Detect which cell encompasses the target text, then output its [X, Y] center coordinate. 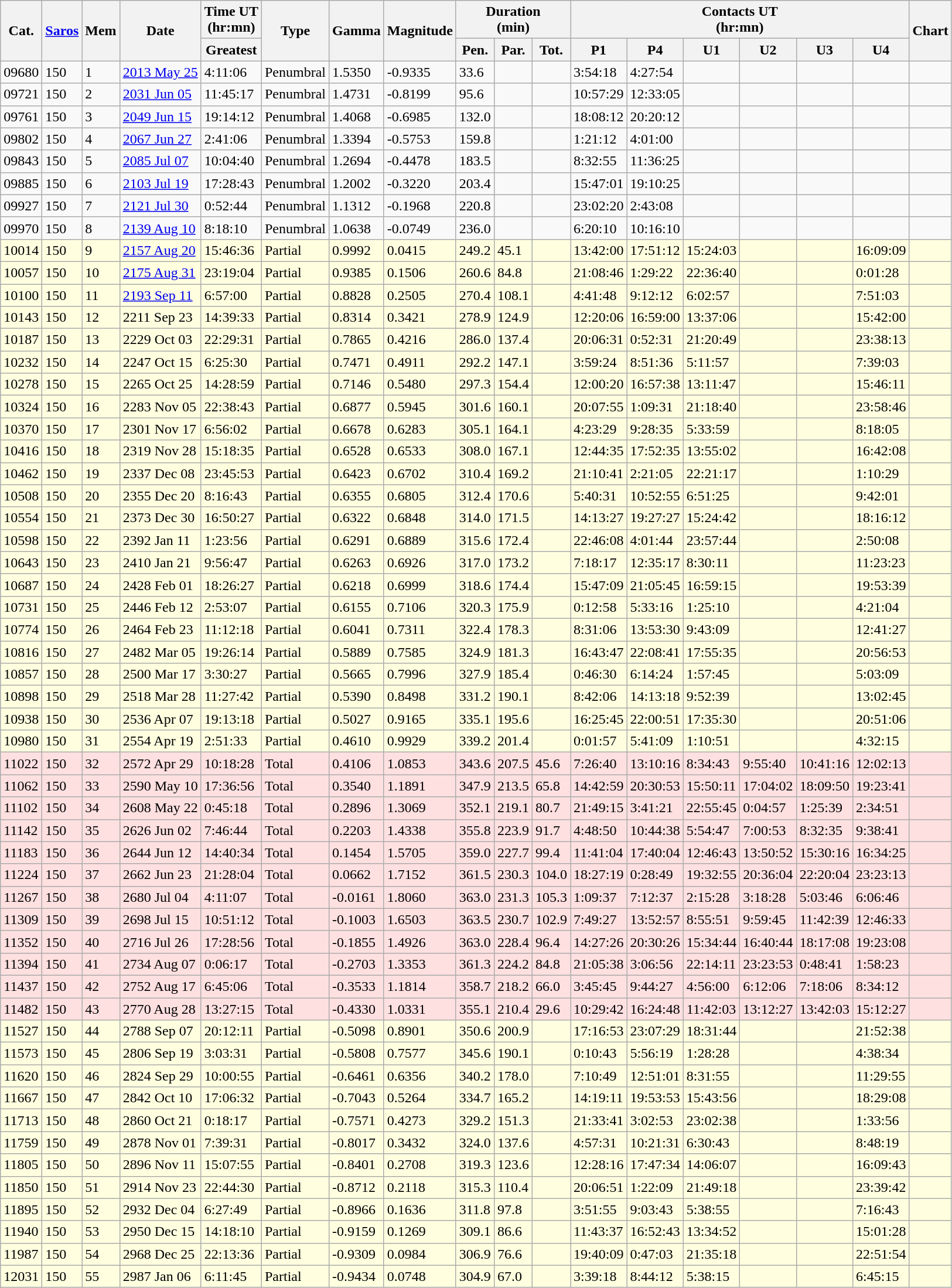
358.7 [475, 986]
4:11:07 [231, 897]
2572 Apr 29 [161, 764]
2464 Feb 23 [161, 629]
320.3 [475, 607]
1:33:56 [881, 1120]
P4 [655, 50]
9:44:27 [655, 986]
-0.9434 [357, 1276]
0.3432 [419, 1143]
97.8 [513, 1209]
174.4 [513, 585]
2355 Dec 20 [161, 496]
306.9 [475, 1254]
231.3 [513, 897]
0.4273 [419, 1120]
2914 Nov 23 [161, 1187]
12:46:33 [881, 919]
11:29:55 [881, 1076]
21 [101, 518]
2590 May 10 [161, 786]
2157 Aug 20 [161, 250]
8 [101, 228]
0.7106 [419, 607]
0:18:17 [231, 1120]
17:51:12 [655, 250]
0.0662 [357, 875]
1:29:22 [655, 272]
8:18:05 [881, 429]
7:51:03 [881, 295]
236.0 [475, 228]
10416 [21, 451]
8:31:06 [599, 629]
Saros [62, 30]
7:12:37 [655, 897]
309.1 [475, 1232]
Pen. [475, 50]
363.5 [475, 919]
3:41:21 [655, 808]
10:29:42 [599, 1008]
7:39:03 [881, 362]
15:46:11 [881, 384]
55 [101, 1276]
2950 Dec 15 [161, 1232]
14:18:10 [231, 1232]
18:08:12 [599, 117]
2049 Jun 15 [161, 117]
3:59:24 [599, 362]
-0.6985 [419, 117]
19:53:39 [881, 585]
0:46:30 [599, 674]
21:49:18 [711, 1187]
0.9385 [357, 272]
0.7311 [419, 629]
361.5 [475, 875]
0.2203 [357, 830]
322.4 [475, 629]
343.6 [475, 764]
2896 Nov 11 [161, 1165]
P1 [599, 50]
181.3 [513, 652]
17 [101, 429]
2770 Aug 28 [161, 1008]
22 [101, 540]
301.6 [475, 407]
286.0 [475, 340]
1:28:28 [711, 1054]
13:50:52 [768, 853]
1.0331 [419, 1008]
13:37:06 [711, 318]
2265 Oct 25 [161, 384]
15:24:42 [711, 518]
1.2002 [357, 183]
6:45:06 [231, 986]
6:27:49 [231, 1209]
0.8828 [357, 295]
52 [101, 1209]
159.8 [475, 139]
2:21:05 [655, 473]
15:18:35 [231, 451]
0:10:43 [599, 1054]
11805 [21, 1165]
1.8060 [419, 897]
0.6155 [357, 607]
0.6999 [419, 585]
178.3 [513, 629]
20:07:55 [599, 407]
0.2118 [419, 1187]
8:18:10 [231, 228]
21:33:41 [599, 1120]
1.0638 [357, 228]
4:11:06 [231, 72]
13:02:45 [881, 697]
0.3421 [419, 318]
6:57:00 [231, 295]
95.6 [475, 94]
0.7865 [357, 340]
0.3540 [357, 786]
220.8 [475, 206]
6 [101, 183]
30 [101, 719]
22:36:40 [711, 272]
7:18:06 [824, 986]
15:47:01 [599, 183]
20:36:04 [768, 875]
11987 [21, 1254]
6:12:06 [768, 986]
45 [101, 1054]
2283 Nov 05 [161, 407]
147.1 [513, 362]
355.1 [475, 1008]
22:00:51 [655, 719]
0.5480 [419, 384]
137.6 [513, 1143]
17:55:35 [711, 652]
15:47:09 [599, 585]
2247 Oct 15 [161, 362]
11713 [21, 1120]
19:32:55 [711, 875]
2680 Jul 04 [161, 897]
Tot. [551, 50]
200.9 [513, 1031]
165.2 [513, 1098]
18:16:12 [881, 518]
4:32:15 [881, 741]
172.4 [513, 540]
19 [101, 473]
31 [101, 741]
11759 [21, 1143]
1.6503 [419, 919]
1.0853 [419, 764]
22:38:43 [231, 407]
10598 [21, 540]
164.1 [513, 429]
Magnitude [419, 30]
0.9165 [419, 719]
5:54:47 [711, 830]
311.8 [475, 1209]
5:03:09 [881, 674]
11102 [21, 808]
16:09:09 [881, 250]
154.4 [513, 384]
2067 Jun 27 [161, 139]
17:28:56 [231, 942]
12:51:01 [655, 1076]
0:01:28 [881, 272]
0.8314 [357, 318]
1:21:12 [599, 139]
12:28:16 [599, 1165]
4:57:31 [599, 1143]
11224 [21, 875]
19:13:18 [231, 719]
1.4338 [419, 830]
10816 [21, 652]
304.9 [475, 1276]
0.1506 [419, 272]
0.6041 [357, 629]
230.7 [513, 919]
13:11:47 [711, 384]
23:02:38 [711, 1120]
3:51:55 [599, 1209]
10100 [21, 295]
13:42:00 [599, 250]
223.9 [513, 830]
4:38:34 [881, 1054]
-0.7571 [357, 1120]
16 [101, 407]
65.8 [551, 786]
54 [101, 1254]
4:48:50 [599, 830]
1.4926 [419, 942]
0.6355 [357, 496]
16:40:44 [768, 942]
132.0 [475, 117]
4:01:44 [655, 540]
22:14:11 [711, 964]
10687 [21, 585]
4 [101, 139]
2319 Nov 28 [161, 451]
20:06:31 [599, 340]
8:48:19 [881, 1143]
14:19:11 [599, 1098]
7:49:27 [599, 919]
22:51:54 [881, 1254]
7:16:43 [881, 1209]
8:42:06 [599, 697]
15 [101, 384]
Cat. [21, 30]
335.1 [475, 719]
0.6702 [419, 473]
2229 Oct 03 [161, 340]
0.1269 [419, 1232]
23:39:42 [881, 1187]
44 [101, 1031]
0.9992 [357, 250]
-0.9335 [419, 72]
45.6 [551, 764]
2:41:06 [231, 139]
0:52:44 [231, 206]
36 [101, 853]
2373 Dec 30 [161, 518]
1:23:56 [231, 540]
0.6877 [357, 407]
5:56:19 [655, 1054]
230.3 [513, 875]
0:12:58 [599, 607]
0.6848 [419, 518]
11573 [21, 1054]
10 [101, 272]
-0.1855 [357, 942]
-0.0161 [357, 897]
0:48:41 [824, 964]
185.4 [513, 674]
20:12:11 [231, 1031]
15:07:55 [231, 1165]
0:52:31 [655, 340]
195.6 [513, 719]
0.6805 [419, 496]
2644 Jun 12 [161, 853]
24 [101, 585]
160.1 [513, 407]
2193 Sep 11 [161, 295]
2500 Mar 17 [161, 674]
11:43:37 [599, 1232]
9:38:41 [881, 830]
0:47:03 [655, 1254]
0.2708 [419, 1165]
09885 [21, 183]
26 [101, 629]
09927 [21, 206]
170.6 [513, 496]
1:10:51 [711, 741]
20:06:51 [599, 1187]
12:20:06 [599, 318]
2878 Nov 01 [161, 1143]
11482 [21, 1008]
10857 [21, 674]
0.6263 [357, 563]
35 [101, 830]
270.4 [475, 295]
2608 May 22 [161, 808]
2824 Sep 29 [161, 1076]
8:31:55 [711, 1076]
67.0 [513, 1276]
1.5350 [357, 72]
0.2505 [419, 295]
12:02:13 [881, 764]
21:05:38 [599, 964]
0.4610 [357, 741]
10:57:29 [599, 94]
308.0 [475, 451]
0.5390 [357, 697]
6:14:24 [655, 674]
20:30:26 [655, 942]
29 [101, 697]
171.5 [513, 518]
12 [101, 318]
8:32:35 [824, 830]
19:27:27 [655, 518]
16:34:25 [881, 853]
96.4 [551, 942]
2446 Feb 12 [161, 607]
173.2 [513, 563]
7:46:44 [231, 830]
14 [101, 362]
10731 [21, 607]
-0.5808 [357, 1054]
22:13:36 [231, 1254]
2103 Jul 19 [161, 183]
11:27:42 [231, 697]
2031 Jun 05 [161, 94]
11 [101, 295]
23:57:44 [711, 540]
2013 May 25 [161, 72]
0.6889 [419, 540]
3 [101, 117]
0:04:57 [768, 808]
1.4068 [357, 117]
2860 Oct 21 [161, 1120]
15:34:44 [711, 942]
0.7585 [419, 652]
228.4 [513, 942]
1:22:09 [655, 1187]
2626 Jun 02 [161, 830]
5:41:09 [655, 741]
40 [101, 942]
2968 Dec 25 [161, 1254]
0.9929 [419, 741]
0.4216 [419, 340]
1:09:31 [655, 407]
11:45:17 [231, 94]
09680 [21, 72]
8:34:43 [711, 764]
14:28:59 [231, 384]
0.8901 [419, 1031]
22:44:30 [231, 1187]
20 [101, 496]
-0.4330 [357, 1008]
11267 [21, 897]
9:56:47 [231, 563]
5:38:55 [711, 1209]
6:20:10 [599, 228]
10980 [21, 741]
-0.3533 [357, 986]
-0.9159 [357, 1232]
0.1454 [357, 853]
34 [101, 808]
11:42:03 [711, 1008]
0.0415 [419, 250]
16:24:48 [655, 1008]
17:16:53 [599, 1031]
23:07:29 [655, 1031]
2211 Sep 23 [161, 318]
2536 Apr 07 [161, 719]
315.6 [475, 540]
218.2 [513, 986]
23 [101, 563]
6:06:46 [881, 897]
18:09:50 [824, 786]
4:21:04 [881, 607]
6:30:43 [711, 1143]
09843 [21, 161]
151.3 [513, 1120]
5 [101, 161]
13:27:15 [231, 1008]
15:46:36 [231, 250]
3:30:27 [231, 674]
Contacts UT(hr:mn) [740, 20]
13:55:02 [711, 451]
22:55:45 [711, 808]
0.6533 [419, 451]
167.1 [513, 451]
207.5 [513, 764]
6:02:57 [711, 295]
350.6 [475, 1031]
17:06:32 [231, 1098]
317.0 [475, 563]
10554 [21, 518]
76.6 [513, 1254]
10462 [21, 473]
11:23:23 [881, 563]
14:42:59 [599, 786]
9 [101, 250]
19:23:41 [881, 786]
23:02:20 [599, 206]
21:10:41 [599, 473]
0.6528 [357, 451]
1:25:10 [711, 607]
5:40:31 [599, 496]
99.4 [551, 853]
10232 [21, 362]
1:10:29 [881, 473]
3:02:53 [655, 1120]
16:50:27 [231, 518]
13:12:27 [768, 1008]
137.4 [513, 340]
-0.9309 [357, 1254]
21:35:18 [711, 1254]
5:38:15 [711, 1276]
227.7 [513, 853]
0.6283 [419, 429]
45.1 [513, 250]
22:08:41 [655, 652]
10898 [21, 697]
10:00:55 [231, 1076]
312.4 [475, 496]
11309 [21, 919]
183.5 [475, 161]
0.5665 [357, 674]
10:21:31 [655, 1143]
327.9 [475, 674]
39 [101, 919]
10:41:16 [824, 764]
1:58:23 [881, 964]
9:52:39 [711, 697]
86.6 [513, 1232]
15:42:00 [881, 318]
2:50:08 [881, 540]
2301 Nov 17 [161, 429]
2698 Jul 15 [161, 919]
10774 [21, 629]
11:41:04 [599, 853]
2392 Jan 11 [161, 540]
11:42:39 [824, 919]
4:01:00 [655, 139]
324.0 [475, 1143]
9:59:45 [768, 919]
Type [295, 30]
-0.6461 [357, 1076]
14:06:07 [711, 1165]
2:51:33 [231, 741]
1.3353 [419, 964]
260.6 [475, 272]
-0.0749 [419, 228]
278.9 [475, 318]
2428 Feb 01 [161, 585]
2 [101, 94]
5:03:46 [824, 897]
10:04:40 [231, 161]
25 [101, 607]
169.2 [513, 473]
14:39:33 [231, 318]
Greatest [231, 50]
23:58:46 [881, 407]
-0.8966 [357, 1209]
09761 [21, 117]
334.7 [475, 1098]
2716 Jul 26 [161, 942]
2932 Dec 04 [161, 1209]
345.6 [475, 1054]
1.4731 [357, 94]
09721 [21, 94]
2518 Mar 28 [161, 697]
38 [101, 897]
19:26:14 [231, 652]
20:51:06 [881, 719]
324.9 [475, 652]
48 [101, 1120]
2842 Oct 10 [161, 1098]
19:53:53 [655, 1098]
13:42:03 [824, 1008]
19:23:08 [881, 942]
17:52:35 [655, 451]
7 [101, 206]
0.6926 [419, 563]
9:55:40 [768, 764]
124.9 [513, 318]
2:34:51 [881, 808]
0.5027 [357, 719]
21:20:49 [711, 340]
2175 Aug 31 [161, 272]
2:43:08 [655, 206]
4:27:54 [655, 72]
0.6322 [357, 518]
0:28:49 [655, 875]
51 [101, 1187]
10:16:10 [655, 228]
11620 [21, 1076]
4:23:29 [599, 429]
105.3 [551, 897]
11:12:18 [231, 629]
2:15:28 [711, 897]
42 [101, 986]
2987 Jan 06 [161, 1276]
3:39:18 [599, 1276]
10278 [21, 384]
21:05:45 [655, 585]
219.1 [513, 808]
0.4106 [357, 764]
224.2 [513, 964]
15:01:28 [881, 1232]
0.6291 [357, 540]
10187 [21, 340]
2734 Aug 07 [161, 964]
18:29:08 [881, 1098]
Time UT(hr:mn) [231, 20]
108.1 [513, 295]
16:57:38 [655, 384]
16:42:08 [881, 451]
0.6423 [357, 473]
10:18:28 [231, 764]
33 [101, 786]
123.6 [513, 1165]
210.4 [513, 1008]
15:12:27 [881, 1008]
0.6678 [357, 429]
21:08:46 [599, 272]
22:46:08 [599, 540]
-0.7043 [357, 1098]
14:13:27 [599, 518]
331.2 [475, 697]
10:52:55 [655, 496]
09802 [21, 139]
3:18:28 [768, 897]
Chart [930, 30]
11142 [21, 830]
22:20:04 [824, 875]
0.6218 [357, 585]
32 [101, 764]
43 [101, 1008]
11394 [21, 964]
10:44:38 [655, 830]
12:33:05 [655, 94]
23:19:04 [231, 272]
314.0 [475, 518]
20:30:53 [655, 786]
8:34:12 [881, 986]
0.5889 [357, 652]
11352 [21, 942]
-0.8712 [357, 1187]
9:03:43 [655, 1209]
297.3 [475, 384]
41 [101, 964]
11062 [21, 786]
17:04:02 [768, 786]
23:23:53 [768, 964]
3:06:56 [655, 964]
7:10:49 [599, 1076]
14:40:34 [231, 853]
11:36:25 [655, 161]
11895 [21, 1209]
4:41:48 [599, 295]
23:23:13 [881, 875]
1.3394 [357, 139]
11850 [21, 1187]
-0.8401 [357, 1165]
7:26:40 [599, 764]
1.7152 [419, 875]
2410 Jan 21 [161, 563]
2085 Jul 07 [161, 161]
6:45:15 [881, 1276]
66.0 [551, 986]
2806 Sep 19 [161, 1054]
5:11:57 [711, 362]
-0.4478 [419, 161]
U3 [824, 50]
1:09:37 [599, 897]
18 [101, 451]
0.0984 [419, 1254]
9:42:01 [881, 496]
18:17:08 [824, 942]
8:32:55 [599, 161]
17:47:34 [655, 1165]
10324 [21, 407]
12031 [21, 1276]
80.7 [551, 808]
9:43:09 [711, 629]
10643 [21, 563]
10057 [21, 272]
5:33:16 [655, 607]
319.3 [475, 1165]
12:46:43 [711, 853]
-0.5753 [419, 139]
1:57:45 [711, 674]
3:45:45 [599, 986]
102.9 [551, 919]
12:44:35 [599, 451]
0.5945 [419, 407]
1.5705 [419, 853]
28 [101, 674]
8:16:43 [231, 496]
16:52:43 [655, 1232]
23:45:53 [231, 473]
6:25:30 [231, 362]
16:59:15 [711, 585]
10508 [21, 496]
Date [161, 30]
2:53:07 [231, 607]
Mem [101, 30]
0.7146 [357, 384]
10:51:12 [231, 919]
50 [101, 1165]
9:12:12 [655, 295]
91.7 [551, 830]
-0.2703 [357, 964]
6:56:02 [231, 429]
318.6 [475, 585]
3:54:18 [599, 72]
11437 [21, 986]
18:26:27 [231, 585]
2554 Apr 19 [161, 741]
33.6 [475, 72]
0.7577 [419, 1054]
17:40:04 [655, 853]
0.8498 [419, 697]
2788 Sep 07 [161, 1031]
14:27:26 [599, 942]
15:24:03 [711, 250]
53 [101, 1232]
12:00:20 [599, 384]
Gamma [357, 30]
2482 Mar 05 [161, 652]
27 [101, 652]
0.1636 [419, 1209]
1.1814 [419, 986]
Par. [513, 50]
2139 Aug 10 [161, 228]
13:53:30 [655, 629]
2121 Jul 30 [161, 206]
203.4 [475, 183]
0.0748 [419, 1276]
110.4 [513, 1187]
21:28:04 [231, 875]
14:13:18 [655, 697]
361.3 [475, 964]
2662 Jun 23 [161, 875]
13:52:57 [655, 919]
22:29:31 [231, 340]
16:25:45 [599, 719]
16:09:43 [881, 1165]
21:52:38 [881, 1031]
-0.1003 [357, 919]
12:41:27 [881, 629]
10143 [21, 318]
7:39:31 [231, 1143]
22:21:17 [711, 473]
0:45:18 [231, 808]
213.5 [513, 786]
6:51:25 [711, 496]
10370 [21, 429]
3:03:31 [231, 1054]
0.5264 [419, 1098]
46 [101, 1076]
8:51:36 [655, 362]
15:50:11 [711, 786]
201.4 [513, 741]
11667 [21, 1098]
21:18:40 [711, 407]
16:59:00 [655, 318]
339.2 [475, 741]
11022 [21, 764]
6:11:45 [231, 1276]
-0.5098 [357, 1031]
-0.8199 [419, 94]
20:56:53 [881, 652]
0.4911 [419, 362]
-0.3220 [419, 183]
49 [101, 1143]
47 [101, 1098]
340.2 [475, 1076]
Duration(min) [513, 20]
178.0 [513, 1076]
249.2 [475, 250]
11527 [21, 1031]
15:30:16 [824, 853]
2752 Aug 17 [161, 986]
10014 [21, 250]
16:43:47 [599, 652]
359.0 [475, 853]
18:27:19 [599, 875]
8:44:12 [655, 1276]
21:49:15 [599, 808]
2337 Dec 08 [161, 473]
292.2 [475, 362]
-0.8017 [357, 1143]
355.8 [475, 830]
-0.1968 [419, 206]
20:20:12 [655, 117]
1:25:39 [824, 808]
104.0 [551, 875]
0:01:57 [599, 741]
13 [101, 340]
0.7996 [419, 674]
19:40:09 [599, 1254]
17:36:56 [231, 786]
29.6 [551, 1008]
8:55:51 [711, 919]
10938 [21, 719]
11183 [21, 853]
15:43:56 [711, 1098]
8:30:11 [711, 563]
305.1 [475, 429]
5:33:59 [711, 429]
1.2694 [357, 161]
0.6356 [419, 1076]
13:34:52 [711, 1232]
18:31:44 [711, 1031]
12:35:17 [655, 563]
352.1 [475, 808]
17:35:30 [711, 719]
11940 [21, 1232]
9:28:35 [655, 429]
1 [101, 72]
329.2 [475, 1120]
0:06:17 [231, 964]
7:00:53 [768, 830]
U4 [881, 50]
1.1891 [419, 786]
1.3069 [419, 808]
U1 [711, 50]
37 [101, 875]
09970 [21, 228]
315.3 [475, 1187]
1.1312 [357, 206]
13:10:16 [655, 764]
U2 [768, 50]
19:14:12 [231, 117]
7:18:17 [599, 563]
4:56:00 [711, 986]
17:28:43 [231, 183]
0.7471 [357, 362]
23:38:13 [881, 340]
19:10:25 [655, 183]
347.9 [475, 786]
310.4 [475, 473]
0.2896 [357, 808]
175.9 [513, 607]
